For the text-containing cell, return its midpoint in (X, Y) coordinate format. 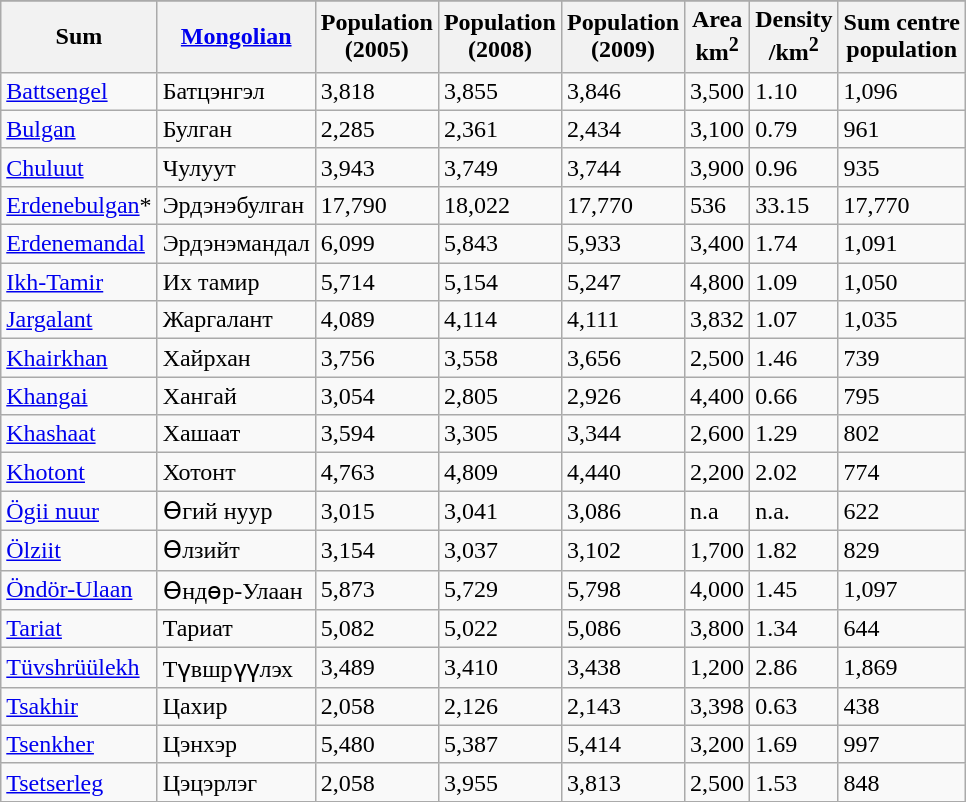
3,656 (622, 358)
Population(2008) (500, 37)
5,022 (500, 629)
5,480 (376, 744)
4,114 (500, 320)
3,102 (622, 551)
Өгий нуур (236, 511)
Sum (79, 37)
Erdenebulgan* (79, 205)
536 (718, 205)
Хотонт (236, 472)
Хашаат (236, 434)
Jargalant (79, 320)
Khairkhan (79, 358)
3,410 (500, 668)
1,097 (902, 590)
3,438 (622, 668)
4,809 (500, 472)
644 (902, 629)
829 (902, 551)
4,000 (718, 590)
0.63 (794, 706)
2,285 (376, 129)
17,790 (376, 205)
3,054 (376, 396)
1.29 (794, 434)
5,086 (622, 629)
3,846 (622, 91)
3,855 (500, 91)
Эрдэнэмандал (236, 244)
438 (902, 706)
5,798 (622, 590)
4,800 (718, 282)
3,305 (500, 434)
5,082 (376, 629)
Sum centrepopulation (902, 37)
3,818 (376, 91)
1,096 (902, 91)
739 (902, 358)
2,143 (622, 706)
Өлзийт (236, 551)
1,035 (902, 320)
Tsetserleg (79, 782)
1.09 (794, 282)
3,558 (500, 358)
Tüvshrüülekh (79, 668)
3,800 (718, 629)
3,749 (500, 167)
Battsengel (79, 91)
n.a (718, 511)
1.69 (794, 744)
3,943 (376, 167)
Erdenemandal (79, 244)
Khangai (79, 396)
2,361 (500, 129)
Батцэнгэл (236, 91)
3,015 (376, 511)
2,805 (500, 396)
Chuluut (79, 167)
1,050 (902, 282)
5,714 (376, 282)
3,344 (622, 434)
3,594 (376, 434)
1.74 (794, 244)
1.10 (794, 91)
3,500 (718, 91)
33.15 (794, 205)
Цэцэрлэг (236, 782)
Population(2005) (376, 37)
2,600 (718, 434)
802 (902, 434)
1,200 (718, 668)
5,247 (622, 282)
1,700 (718, 551)
4,111 (622, 320)
795 (902, 396)
774 (902, 472)
1.45 (794, 590)
Өндөр-Улаан (236, 590)
3,400 (718, 244)
Ölziit (79, 551)
0.66 (794, 396)
Ögii nuur (79, 511)
1.82 (794, 551)
Хангай (236, 396)
Tariat (79, 629)
Tsakhir (79, 706)
997 (902, 744)
Population(2009) (622, 37)
Булган (236, 129)
5,873 (376, 590)
5,729 (500, 590)
Khashaat (79, 434)
1.46 (794, 358)
3,955 (500, 782)
3,200 (718, 744)
1,869 (902, 668)
2,926 (622, 396)
3,398 (718, 706)
Их тамир (236, 282)
0.79 (794, 129)
Ikh-Tamir (79, 282)
3,832 (718, 320)
Mongolian (236, 37)
5,387 (500, 744)
Density/km2 (794, 37)
3,489 (376, 668)
4,089 (376, 320)
4,440 (622, 472)
Khotont (79, 472)
18,022 (500, 205)
3,813 (622, 782)
Жаргалант (236, 320)
3,100 (718, 129)
3,154 (376, 551)
5,154 (500, 282)
2,126 (500, 706)
5,414 (622, 744)
4,763 (376, 472)
Цэнхэр (236, 744)
3,086 (622, 511)
5,843 (500, 244)
n.a. (794, 511)
Эрдэнэбулган (236, 205)
3,037 (500, 551)
3,756 (376, 358)
5,933 (622, 244)
Түвшрүүлэх (236, 668)
935 (902, 167)
2,200 (718, 472)
Хайрхан (236, 358)
6,099 (376, 244)
2,434 (622, 129)
622 (902, 511)
1,091 (902, 244)
1.07 (794, 320)
3,744 (622, 167)
2.02 (794, 472)
2.86 (794, 668)
Öndör-Ulaan (79, 590)
Bulgan (79, 129)
Тариат (236, 629)
1.34 (794, 629)
Цахир (236, 706)
Areakm2 (718, 37)
961 (902, 129)
3,041 (500, 511)
0.96 (794, 167)
3,900 (718, 167)
Tsenkher (79, 744)
4,400 (718, 396)
848 (902, 782)
Чулуут (236, 167)
1.53 (794, 782)
